From the cell containing the given text, extract its center point as (X, Y) coordinate. 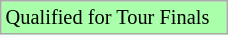
Qualified for Tour Finals (114, 17)
